Output the [x, y] coordinate of the center of the cell containing the given text.  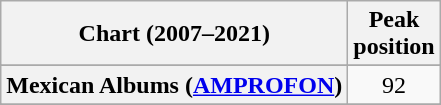
Chart (2007–2021) [174, 34]
Peak position [394, 34]
92 [394, 85]
Mexican Albums (AMPROFON) [174, 85]
